Provide the (X, Y) coordinate of the cell's center where the given text is located.  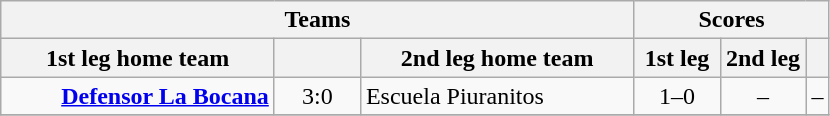
3:0 (317, 96)
1–0 (677, 96)
1st leg home team (138, 58)
Scores (732, 20)
Teams (318, 20)
2nd leg (763, 58)
Escuela Piuranitos (497, 96)
2nd leg home team (497, 58)
Defensor La Bocana (138, 96)
1st leg (677, 58)
